Output the (x, y) coordinate of the center of the cell containing the given text.  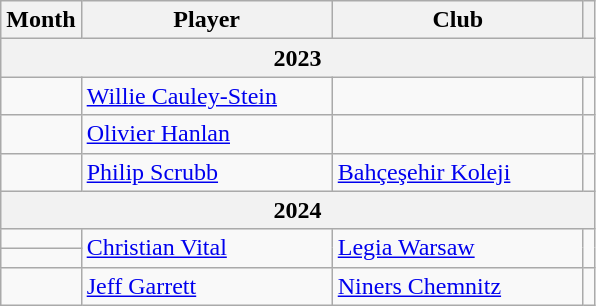
Willie Cauley-Stein (206, 96)
Christian Vital (206, 248)
2023 (298, 58)
Niners Chemnitz (458, 286)
Olivier Hanlan (206, 134)
2024 (298, 210)
Bahçeşehir Koleji (458, 172)
Club (458, 20)
Legia Warsaw (458, 248)
Month (41, 20)
Philip Scrubb (206, 172)
Player (206, 20)
Jeff Garrett (206, 286)
